Identify which cell holds the provided text, then report its [X, Y] central coordinate. 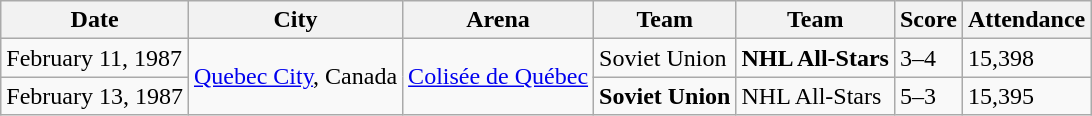
15,398 [1026, 58]
City [295, 20]
3–4 [928, 58]
February 11, 1987 [95, 58]
15,395 [1026, 96]
Attendance [1026, 20]
5–3 [928, 96]
February 13, 1987 [95, 96]
Colisée de Québec [498, 77]
Score [928, 20]
Quebec City, Canada [295, 77]
Arena [498, 20]
Date [95, 20]
